Identify which cell holds the provided text, then report its [X, Y] central coordinate. 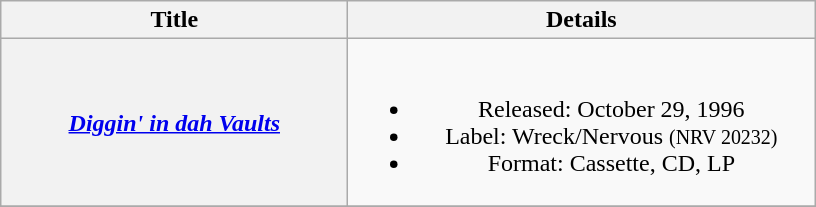
Details [582, 20]
Released: October 29, 1996Label: Wreck/Nervous (NRV 20232)Format: Cassette, CD, LP [582, 122]
Diggin' in dah Vaults [174, 122]
Title [174, 20]
